Capture the cell that displays the provided text and extract its [X, Y] central coordinate. 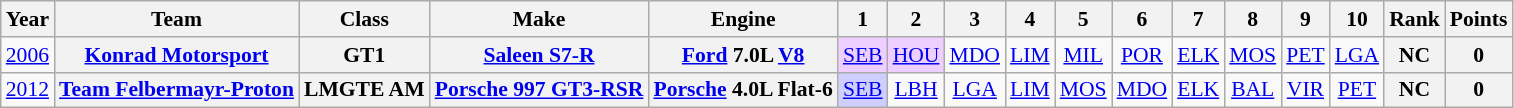
Saleen S7-R [540, 55]
LBH [916, 90]
Engine [742, 19]
MIL [1084, 55]
Points [1479, 19]
Porsche 997 GT3-RSR [540, 90]
Porsche 4.0L Flat-6 [742, 90]
HOU [916, 55]
Team Felbermayr-Proton [176, 90]
BAL [1252, 90]
6 [1142, 19]
9 [1306, 19]
Year [28, 19]
3 [974, 19]
Make [540, 19]
POR [1142, 55]
Ford 7.0L V8 [742, 55]
1 [863, 19]
2006 [28, 55]
10 [1357, 19]
Team [176, 19]
LMGTE AM [364, 90]
5 [1084, 19]
4 [1030, 19]
2 [916, 19]
7 [1198, 19]
GT1 [364, 55]
Konrad Motorsport [176, 55]
VIR [1306, 90]
Rank [1414, 19]
8 [1252, 19]
2012 [28, 90]
Class [364, 19]
